Determine the (x, y) coordinate at the center of the cell enclosing the given text.  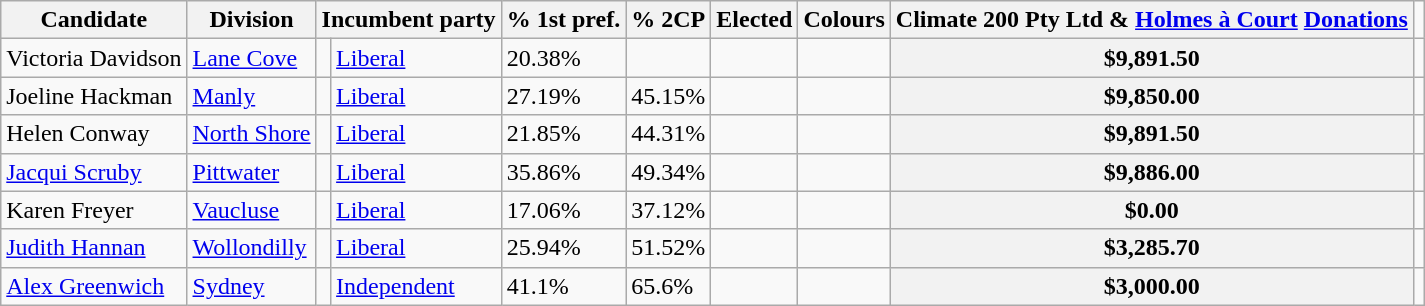
% 1st pref. (564, 20)
$9,886.00 (1152, 172)
Judith Hannan (94, 248)
$0.00 (1152, 210)
Climate 200 Pty Ltd & Holmes à Court Donations (1152, 20)
Victoria Davidson (94, 58)
Wollondilly (252, 248)
Division (252, 20)
37.12% (668, 210)
20.38% (564, 58)
Candidate (94, 20)
21.85% (564, 134)
51.52% (668, 248)
Vaucluse (252, 210)
44.31% (668, 134)
Incumbent party (408, 20)
17.06% (564, 210)
45.15% (668, 96)
Joeline Hackman (94, 96)
Karen Freyer (94, 210)
North Shore (252, 134)
Independent (416, 286)
Lane Cove (252, 58)
Pittwater (252, 172)
$3,285.70 (1152, 248)
Sydney (252, 286)
65.6% (668, 286)
25.94% (564, 248)
41.1% (564, 286)
% 2CP (668, 20)
Jacqui Scruby (94, 172)
Colours (844, 20)
27.19% (564, 96)
Helen Conway (94, 134)
49.34% (668, 172)
$9,850.00 (1152, 96)
Alex Greenwich (94, 286)
Manly (252, 96)
$3,000.00 (1152, 286)
35.86% (564, 172)
Elected (754, 20)
